Scan for the cell matching the given text and deliver its [X, Y] coordinate at center. 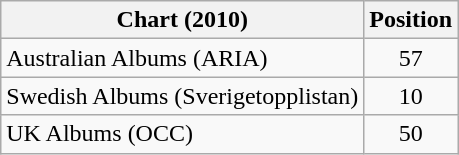
Chart (2010) [182, 20]
UK Albums (OCC) [182, 134]
Swedish Albums (Sverigetopplistan) [182, 96]
Position [411, 20]
10 [411, 96]
50 [411, 134]
Australian Albums (ARIA) [182, 58]
57 [411, 58]
